Return the [x, y] coordinate for the center point of the cell that contains the specified text.  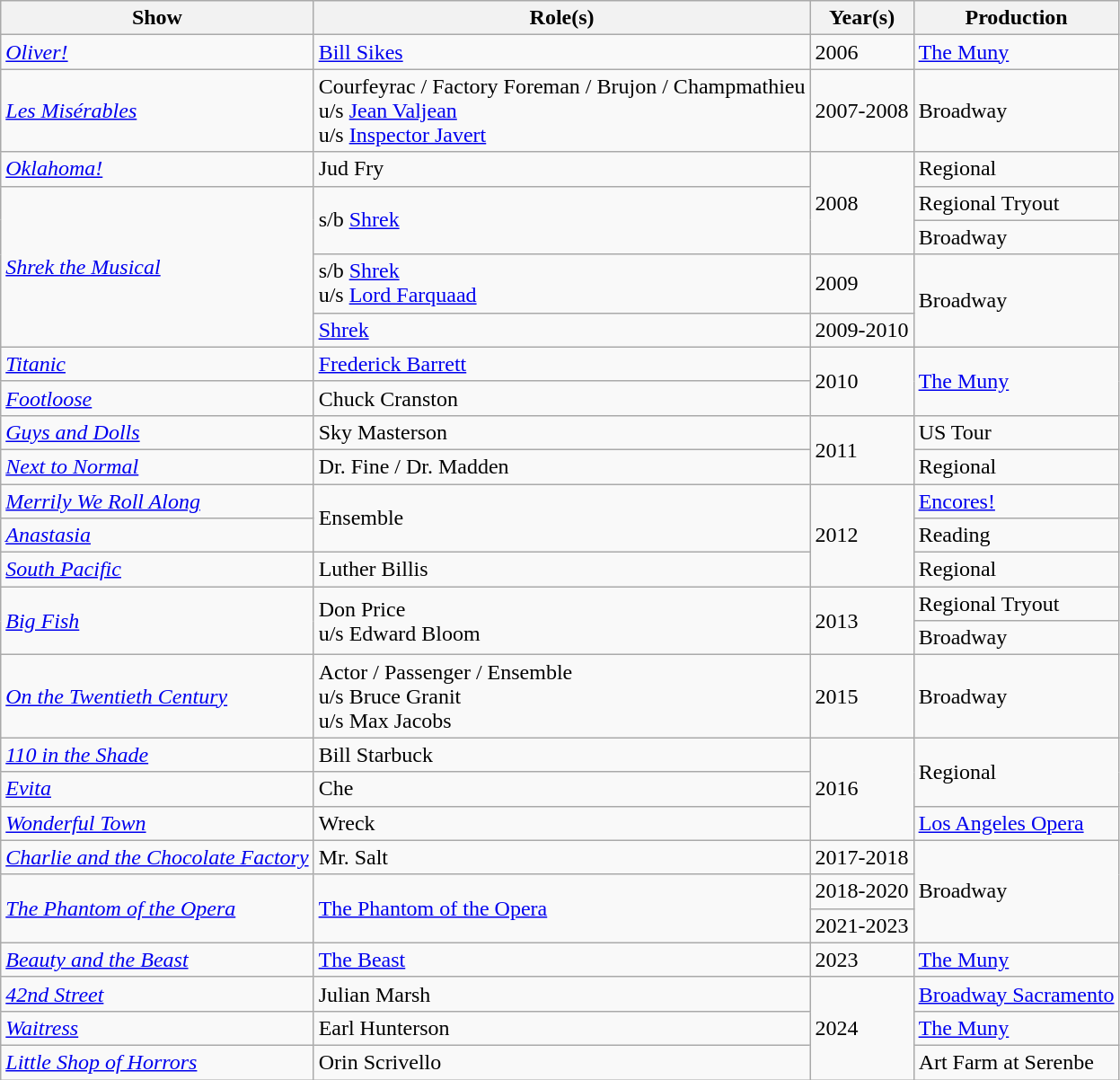
US Tour [1017, 432]
2010 [862, 381]
110 in the Shade [157, 755]
Encores! [1017, 500]
Wreck [562, 823]
2013 [862, 621]
Little Shop of Horrors [157, 1062]
Sky Masterson [562, 432]
2024 [862, 1028]
Charlie and the Chocolate Factory [157, 857]
2011 [862, 449]
Chuck Cranston [562, 398]
Footloose [157, 398]
Earl Hunterson [562, 1028]
Jud Fry [562, 169]
Production [1017, 18]
s/b Shrek [562, 220]
On the Twentieth Century [157, 696]
Bill Starbuck [562, 755]
Orin Scrivello [562, 1062]
Oklahoma! [157, 169]
Next to Normal [157, 466]
Anastasia [157, 536]
2016 [862, 789]
Don Priceu/s Edward Bloom [562, 621]
Shrek the Musical [157, 266]
Dr. Fine / Dr. Madden [562, 466]
Evita [157, 789]
2017-2018 [862, 857]
Ensemble [562, 518]
Courfeyrac / Factory Foreman / Brujon / Champmathieuu/s Jean Valjeanu/s Inspector Javert [562, 111]
Reading [1017, 536]
Los Angeles Opera [1017, 823]
2009 [862, 284]
s/b Shreku/s Lord Farquaad [562, 284]
Oliver! [157, 52]
Role(s) [562, 18]
2012 [862, 535]
Shrek [562, 330]
Luther Billis [562, 570]
Che [562, 789]
Show [157, 18]
2023 [862, 960]
Merrily We Roll Along [157, 500]
2018-2020 [862, 891]
Julian Marsh [562, 994]
Mr. Salt [562, 857]
Year(s) [862, 18]
2008 [862, 203]
Guys and Dolls [157, 432]
Frederick Barrett [562, 364]
South Pacific [157, 570]
2015 [862, 696]
2009-2010 [862, 330]
2006 [862, 52]
Art Farm at Serenbe [1017, 1062]
The Beast [562, 960]
Wonderful Town [157, 823]
Beauty and the Beast [157, 960]
Broadway Sacramento [1017, 994]
2021-2023 [862, 925]
Les Misérables [157, 111]
Waitress [157, 1028]
Actor / Passenger / Ensembleu/s Bruce Granitu/s Max Jacobs [562, 696]
42nd Street [157, 994]
Big Fish [157, 621]
Titanic [157, 364]
2007-2008 [862, 111]
Bill Sikes [562, 52]
